Provide the (x, y) coordinate of the cell's center where the given text is located.  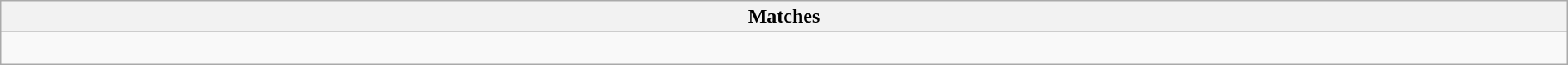
Matches (784, 17)
